Pinpoint the cell where the given text exists, returning its [x, y] midpoint coordinate. 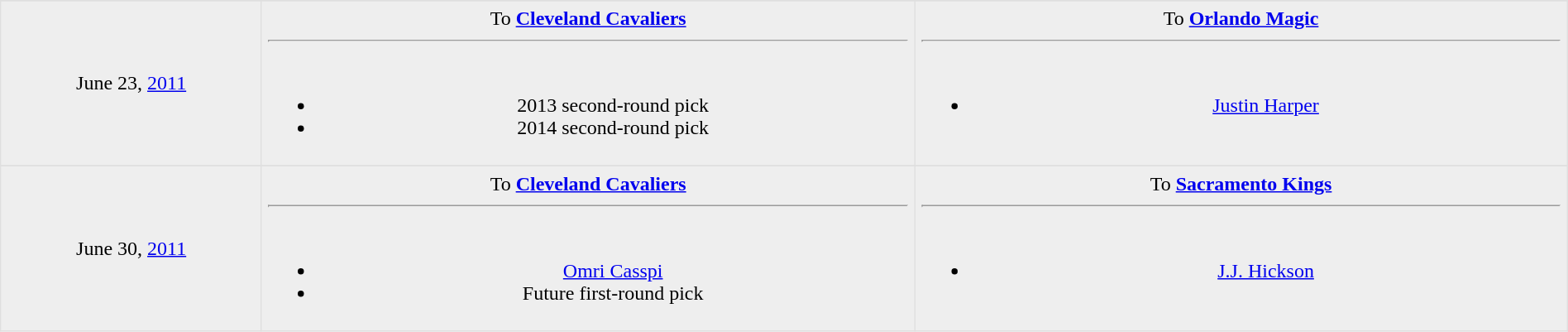
June 23, 2011 [131, 84]
To Sacramento Kings J.J. Hickson [1241, 248]
June 30, 2011 [131, 248]
To Cleveland Cavaliers2013 second-round pick2014 second-round pick [587, 84]
To Cleveland Cavaliers Omri CasspiFuture first-round pick [587, 248]
To Orlando Magic Justin Harper [1241, 84]
